Detect which cell encompasses the target text, then output its (X, Y) center coordinate. 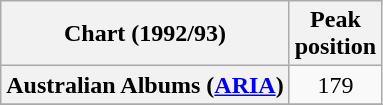
Australian Albums (ARIA) (145, 85)
179 (335, 85)
Peakposition (335, 34)
Chart (1992/93) (145, 34)
